Return [X, Y] of the center of cell containing provided text 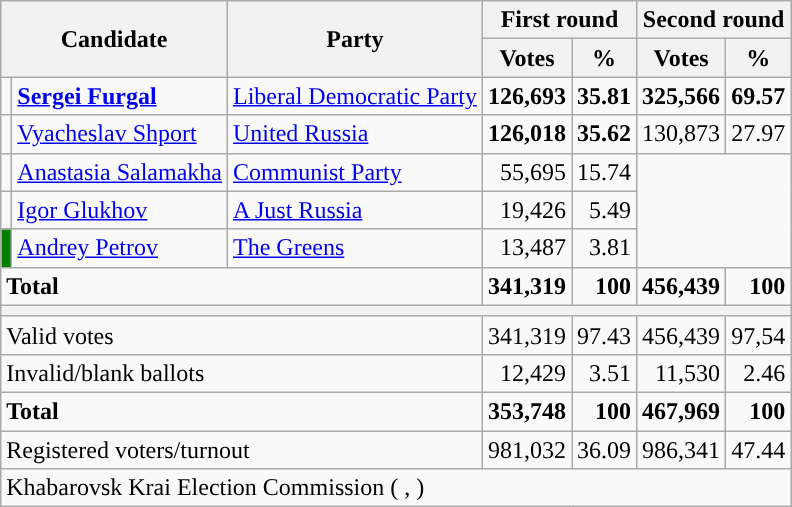
97,54 [758, 335]
First round [559, 20]
35.62 [604, 134]
55,695 [526, 172]
Anastasia Salamakha [120, 172]
353,748 [526, 411]
69.57 [758, 96]
Igor Glukhov [120, 210]
11,530 [682, 373]
15.74 [604, 172]
13,487 [526, 248]
325,566 [682, 96]
12,429 [526, 373]
986,341 [682, 449]
126,018 [526, 134]
United Russia [354, 134]
The Greens [354, 248]
130,873 [682, 134]
2.46 [758, 373]
467,969 [682, 411]
Party [354, 39]
Second round [714, 20]
Khabarovsk Krai Election Commission ( , ) [396, 488]
3.81 [604, 248]
19,426 [526, 210]
Andrey Petrov [120, 248]
Valid votes [242, 335]
27.97 [758, 134]
Communist Party [354, 172]
3.51 [604, 373]
5.49 [604, 210]
A Just Russia [354, 210]
36.09 [604, 449]
35.81 [604, 96]
981,032 [526, 449]
Invalid/blank ballots [242, 373]
Liberal Democratic Party [354, 96]
Candidate [114, 39]
Registered voters/turnout [242, 449]
97.43 [604, 335]
Sergei Furgal [120, 96]
47.44 [758, 449]
126,693 [526, 96]
Vyacheslav Shport [120, 134]
